Locate the cell with the specified text and output its [x, y] center coordinate. 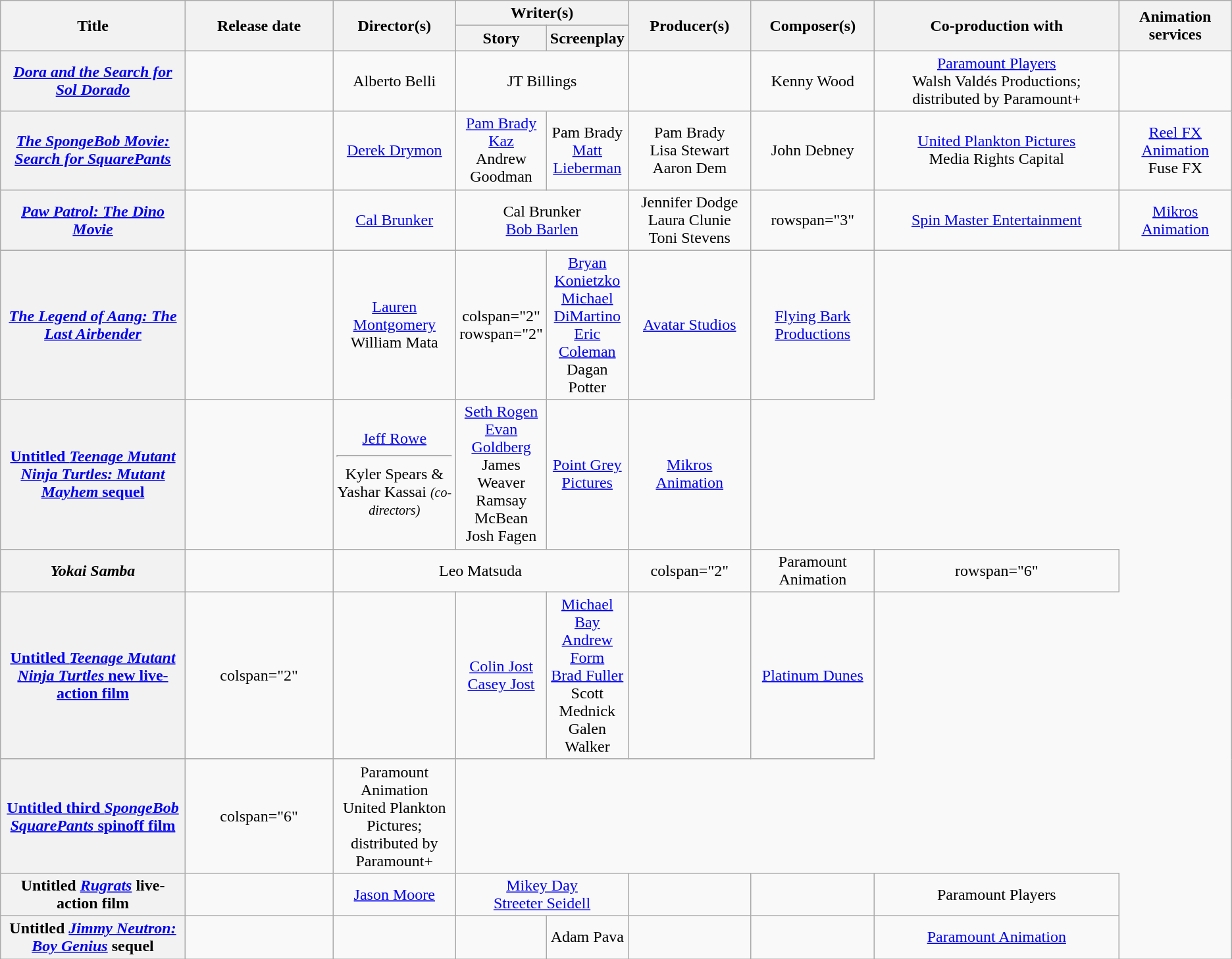
Untitled Rugrats live-action film [93, 894]
The SpongeBob Movie: Search for SquarePants [93, 150]
Bryan KonietzkoMichael DiMartinoEric ColemanDagan Potter [587, 325]
Reel FX Animation Fuse FX [1175, 150]
Paw Patrol: The Dino Movie [93, 220]
Flying Bark Productions [812, 325]
Yokai Samba [93, 570]
Alberto Belli [395, 81]
Adam Pava [587, 937]
Release date [259, 26]
Pam BradyKazAndrew Goodman [501, 150]
colspan="2" rowspan="2" [501, 325]
Animation services [1175, 26]
rowspan="6" [996, 570]
Director(s) [395, 26]
Co-production with [996, 26]
Spin Master Entertainment [996, 220]
Michael BayAndrew FormBrad FullerScott MednickGalen Walker [587, 675]
Paramount Players Walsh Valdés Productions; distributed by Paramount+ [996, 81]
Composer(s) [812, 26]
John Debney [812, 150]
Seth RogenEvan GoldbergJames WeaverRamsay McBeanJosh Fagen [501, 474]
Cal Brunker [395, 220]
Lauren MontgomeryWilliam Mata [395, 325]
Screenplay [587, 38]
Mikey DayStreeter Seidell [542, 894]
Untitled third SpongeBob SquarePants spinoff film [93, 816]
Kenny Wood [812, 81]
Colin JostCasey Jost [501, 675]
Pam BradyLisa StewartAaron Dem [690, 150]
Jennifer DodgeLaura ClunieToni Stevens [690, 220]
Producer(s) [690, 26]
Untitled Jimmy Neutron: Boy Genius sequel [93, 937]
Writer(s) [542, 13]
Untitled Teenage Mutant Ninja Turtles: Mutant Mayhem sequel [93, 474]
Jeff RoweKyler Spears & Yashar Kassai (co-directors) [395, 474]
Cal BrunkerBob Barlen [542, 220]
Leo Matsuda [480, 570]
Untitled Teenage Mutant Ninja Turtles new live-action film [93, 675]
Paramount Players [996, 894]
Story [501, 38]
Paramount AnimationUnited Plankton Pictures; distributed by Paramount+ [395, 816]
The Legend of Aang: The Last Airbender [93, 325]
Derek Drymon [395, 150]
Platinum Dunes [812, 675]
Avatar Studios [690, 325]
Pam BradyMatt Lieberman [587, 150]
United Plankton Pictures Media Rights Capital [996, 150]
colspan="6" [259, 816]
JT Billings [542, 81]
Title [93, 26]
Jason Moore [395, 894]
Point Grey Pictures [587, 474]
Dora and the Search for Sol Dorado [93, 81]
rowspan="3" [812, 220]
